Identify which cell holds the provided text, then report its [X, Y] central coordinate. 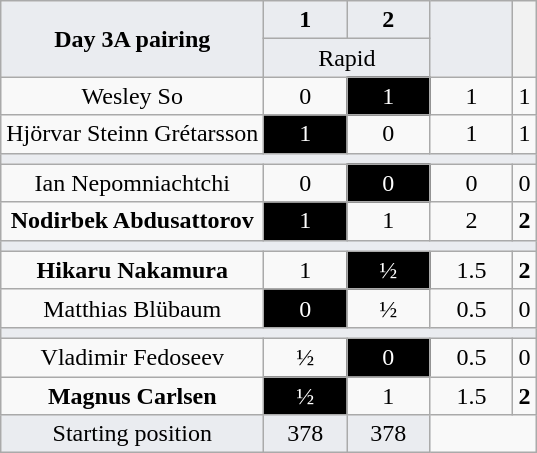
Rapid [347, 58]
Magnus Carlsen [132, 395]
Nodirbek Abdusattorov [132, 221]
Day 3A pairing [132, 39]
Vladimir Fedoseev [132, 357]
Matthias Blübaum [132, 308]
Wesley So [132, 96]
Starting position [132, 434]
Hikaru Nakamura [132, 270]
Ian Nepomniachtchi [132, 183]
Hjörvar Steinn Grétarsson [132, 134]
